Return the (X, Y) coordinate for the center point of the cell that contains the specified text.  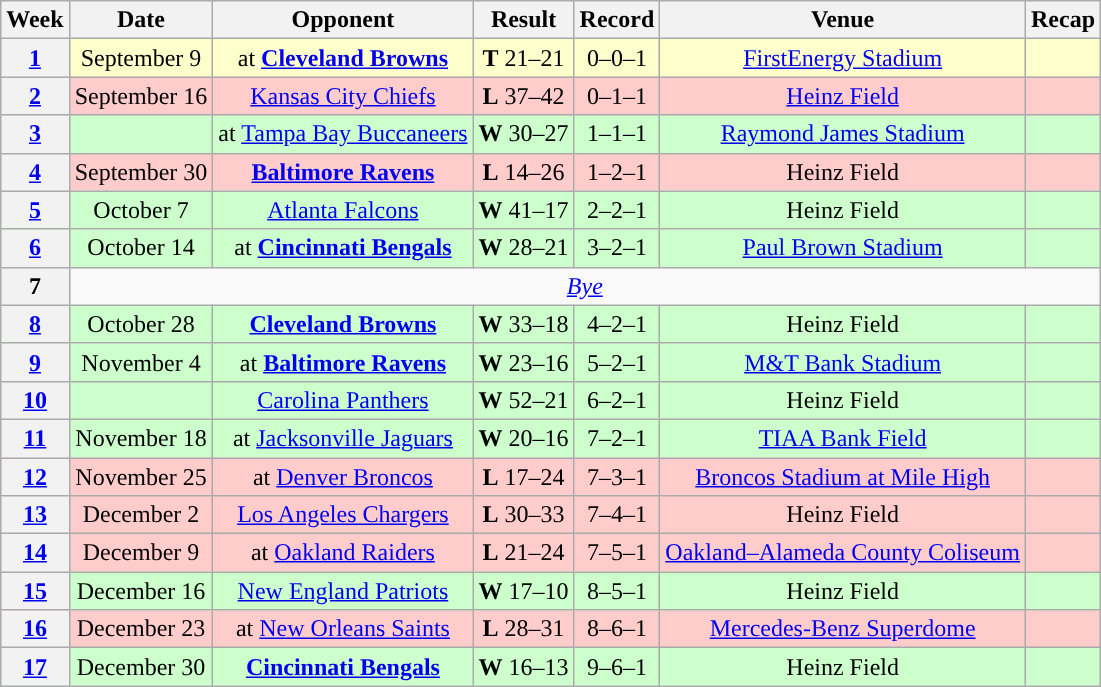
at Denver Broncos (343, 477)
Week (35, 20)
T 21–21 (524, 58)
December 16 (141, 591)
at Baltimore Ravens (343, 362)
3 (35, 134)
8 (35, 324)
Venue (843, 20)
Record (617, 20)
TIAA Bank Field (843, 438)
L 30–33 (524, 515)
Mercedes-Benz Superdome (843, 629)
L 14–26 (524, 172)
Recap (1062, 20)
November 18 (141, 438)
7–4–1 (617, 515)
2–2–1 (617, 210)
at Cincinnati Bengals (343, 248)
December 9 (141, 553)
7–3–1 (617, 477)
16 (35, 629)
W 33–18 (524, 324)
7–2–1 (617, 438)
at Oakland Raiders (343, 553)
L 21–24 (524, 553)
Date (141, 20)
FirstEnergy Stadium (843, 58)
at New Orleans Saints (343, 629)
L 28–31 (524, 629)
W 28–21 (524, 248)
Opponent (343, 20)
3–2–1 (617, 248)
11 (35, 438)
9–6–1 (617, 667)
9 (35, 362)
Cleveland Browns (343, 324)
W 41–17 (524, 210)
New England Patriots (343, 591)
6 (35, 248)
October 14 (141, 248)
17 (35, 667)
L 37–42 (524, 96)
1 (35, 58)
W 23–16 (524, 362)
September 9 (141, 58)
1–1–1 (617, 134)
14 (35, 553)
at Jacksonville Jaguars (343, 438)
13 (35, 515)
5–2–1 (617, 362)
Raymond James Stadium (843, 134)
Carolina Panthers (343, 400)
November 25 (141, 477)
0–1–1 (617, 96)
W 30–27 (524, 134)
December 23 (141, 629)
5 (35, 210)
Bye (584, 286)
Oakland–Alameda County Coliseum (843, 553)
W 52–21 (524, 400)
4 (35, 172)
L 17–24 (524, 477)
8–5–1 (617, 591)
at Cleveland Browns (343, 58)
Result (524, 20)
September 30 (141, 172)
15 (35, 591)
W 17–10 (524, 591)
Kansas City Chiefs (343, 96)
12 (35, 477)
Broncos Stadium at Mile High (843, 477)
Los Angeles Chargers (343, 515)
7 (35, 286)
8–6–1 (617, 629)
7–5–1 (617, 553)
November 4 (141, 362)
W 16–13 (524, 667)
Baltimore Ravens (343, 172)
1–2–1 (617, 172)
Cincinnati Bengals (343, 667)
Atlanta Falcons (343, 210)
at Tampa Bay Buccaneers (343, 134)
October 28 (141, 324)
October 7 (141, 210)
6–2–1 (617, 400)
Paul Brown Stadium (843, 248)
4–2–1 (617, 324)
2 (35, 96)
December 2 (141, 515)
M&T Bank Stadium (843, 362)
December 30 (141, 667)
W 20–16 (524, 438)
10 (35, 400)
0–0–1 (617, 58)
September 16 (141, 96)
